For the text-containing cell, return its midpoint in [X, Y] coordinate format. 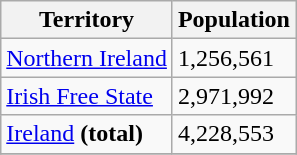
4,228,553 [234, 134]
2,971,992 [234, 96]
Territory [87, 20]
Ireland (total) [87, 134]
1,256,561 [234, 58]
Population [234, 20]
Northern Ireland [87, 58]
Irish Free State [87, 96]
